Identify which cell holds the provided text, then report its [x, y] central coordinate. 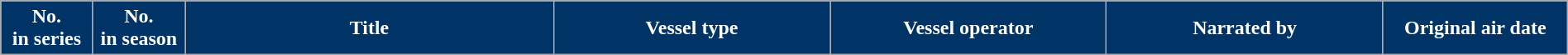
Vessel type [691, 28]
Vessel operator [968, 28]
Original air date [1475, 28]
No.in series [46, 28]
Title [370, 28]
No.in season [139, 28]
Narrated by [1245, 28]
